For the text-containing cell, return its midpoint in [x, y] coordinate format. 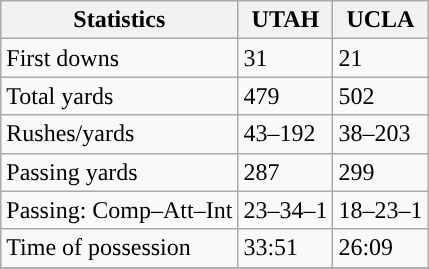
43–192 [286, 134]
Total yards [120, 96]
33:51 [286, 248]
Rushes/yards [120, 134]
18–23–1 [380, 210]
38–203 [380, 134]
31 [286, 58]
UTAH [286, 20]
299 [380, 172]
26:09 [380, 248]
502 [380, 96]
First downs [120, 58]
Passing: Comp–Att–Int [120, 210]
287 [286, 172]
23–34–1 [286, 210]
21 [380, 58]
Passing yards [120, 172]
479 [286, 96]
UCLA [380, 20]
Statistics [120, 20]
Time of possession [120, 248]
